Detect which cell encompasses the target text, then output its (x, y) center coordinate. 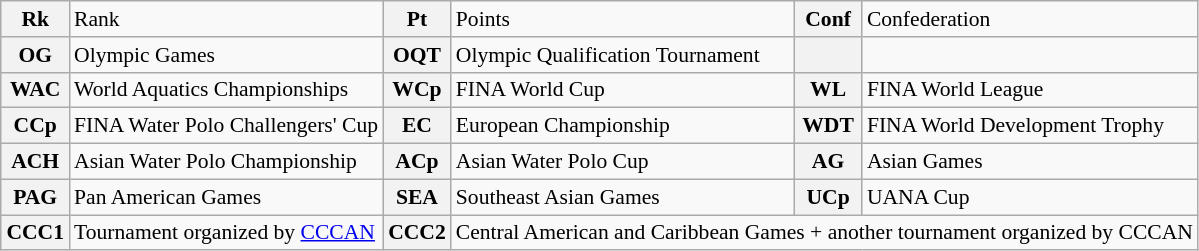
ACH (35, 162)
Points (623, 19)
WL (828, 90)
European Championship (623, 126)
Olympic Games (226, 55)
ACp (417, 162)
PAG (35, 197)
WCp (417, 90)
CCC2 (417, 233)
EC (417, 126)
Asian Water Polo Cup (623, 162)
WDT (828, 126)
UCp (828, 197)
CCC1 (35, 233)
SEA (417, 197)
Asian Water Polo Championship (226, 162)
Tournament organized by CCCAN (226, 233)
Pan American Games (226, 197)
AG (828, 162)
FINA World Development Trophy (1030, 126)
UANA Cup (1030, 197)
OQT (417, 55)
Rk (35, 19)
Asian Games (1030, 162)
FINA World Cup (623, 90)
Confederation (1030, 19)
OG (35, 55)
Central American and Caribbean Games + another tournament organized by CCCAN (824, 233)
Conf (828, 19)
CCp (35, 126)
FINA Water Polo Challengers' Cup (226, 126)
World Aquatics Championships (226, 90)
WAC (35, 90)
Olympic Qualification Tournament (623, 55)
Southeast Asian Games (623, 197)
FINA World League (1030, 90)
Pt (417, 19)
Rank (226, 19)
